For the text-containing cell, return its midpoint in (X, Y) coordinate format. 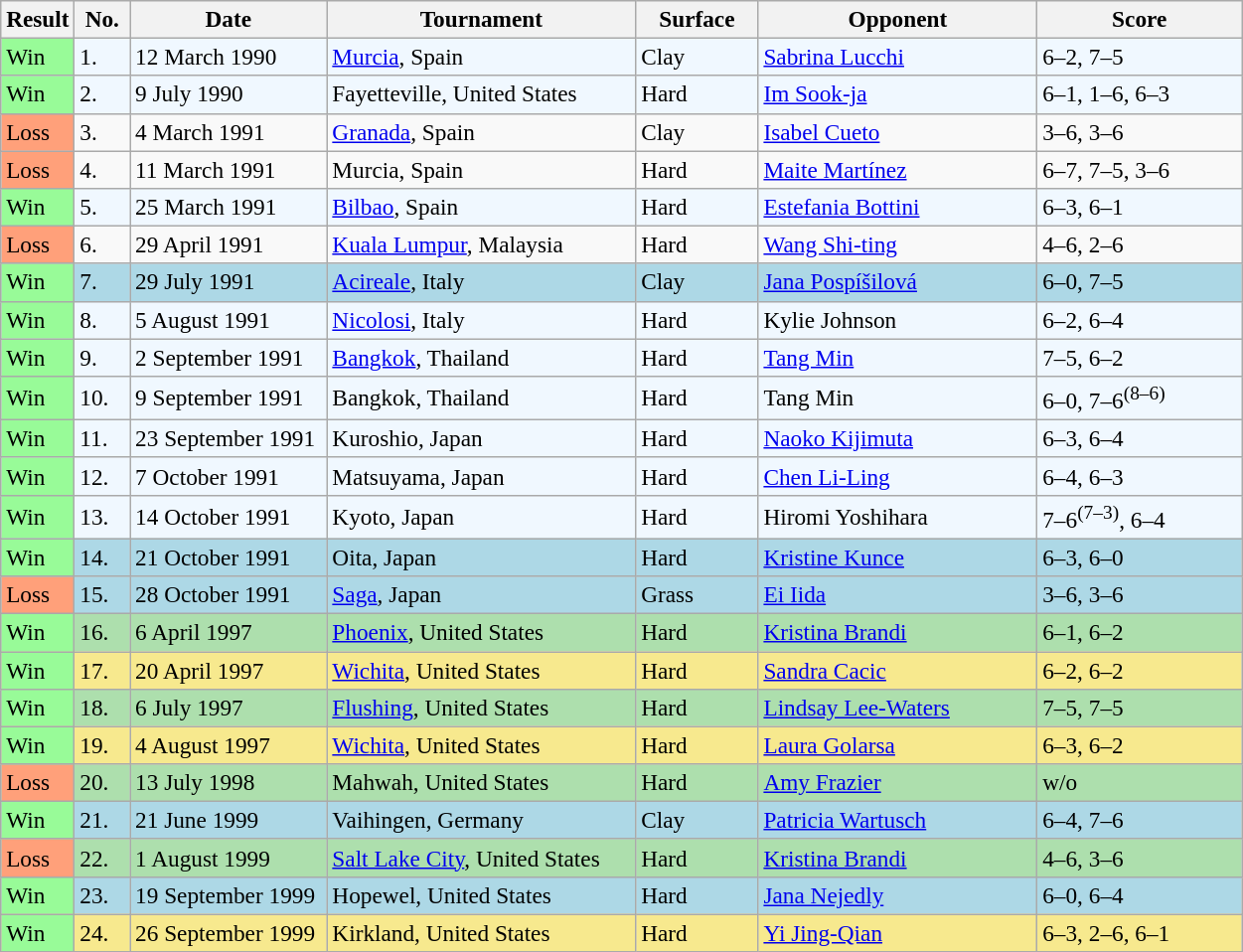
7–5, 6–2 (1140, 357)
17. (102, 670)
11. (102, 438)
7–5, 7–5 (1140, 708)
Surface (698, 19)
Kuala Lumpur, Malaysia (481, 244)
5 August 1991 (229, 320)
8. (102, 320)
4–6, 3–6 (1140, 858)
12. (102, 476)
13 July 1998 (229, 782)
6. (102, 244)
6–2, 6–2 (1140, 670)
Tournament (481, 19)
Kirkland, United States (481, 933)
1 August 1999 (229, 858)
Oita, Japan (481, 557)
4 March 1991 (229, 132)
6–1, 6–2 (1140, 632)
14. (102, 557)
6 April 1997 (229, 632)
Flushing, United States (481, 708)
Jana Pospíšilová (898, 282)
20. (102, 782)
13. (102, 517)
11 March 1991 (229, 169)
5. (102, 207)
6–2, 7–5 (1140, 57)
19. (102, 745)
29 July 1991 (229, 282)
Mahwah, United States (481, 782)
23. (102, 895)
6–7, 7–5, 3–6 (1140, 169)
6–2, 6–4 (1140, 320)
25 March 1991 (229, 207)
19 September 1999 (229, 895)
28 October 1991 (229, 595)
6–3, 2–6, 6–1 (1140, 933)
7. (102, 282)
Bilbao, Spain (481, 207)
Nicolosi, Italy (481, 320)
9 July 1990 (229, 94)
Lindsay Lee-Waters (898, 708)
1. (102, 57)
6–4, 7–6 (1140, 820)
Kuroshio, Japan (481, 438)
Maite Martínez (898, 169)
Hopewel, United States (481, 895)
Acireale, Italy (481, 282)
6–0, 7–6(8–6) (1140, 397)
6–4, 6–3 (1140, 476)
6–3, 6–4 (1140, 438)
Yi Jing-Qian (898, 933)
Matsuyama, Japan (481, 476)
4–6, 2–6 (1140, 244)
Score (1140, 19)
Hiromi Yoshihara (898, 517)
2 September 1991 (229, 357)
Patricia Wartusch (898, 820)
Granada, Spain (481, 132)
12 March 1990 (229, 57)
7–6(7–3), 6–4 (1140, 517)
15. (102, 595)
Estefania Bottini (898, 207)
Kylie Johnson (898, 320)
Ei Iida (898, 595)
2. (102, 94)
Fayetteville, United States (481, 94)
Laura Golarsa (898, 745)
Opponent (898, 19)
6–3, 6–1 (1140, 207)
Kyoto, Japan (481, 517)
18. (102, 708)
Kristine Kunce (898, 557)
Date (229, 19)
Saga, Japan (481, 595)
Amy Frazier (898, 782)
20 April 1997 (229, 670)
6–1, 1–6, 6–3 (1140, 94)
22. (102, 858)
Isabel Cueto (898, 132)
24. (102, 933)
14 October 1991 (229, 517)
21 June 1999 (229, 820)
6 July 1997 (229, 708)
w/o (1140, 782)
10. (102, 397)
21 October 1991 (229, 557)
26 September 1999 (229, 933)
16. (102, 632)
4 August 1997 (229, 745)
Grass (698, 595)
9 September 1991 (229, 397)
4. (102, 169)
Jana Nejedly (898, 895)
Result (38, 19)
Chen Li-Ling (898, 476)
Sandra Cacic (898, 670)
6–0, 6–4 (1140, 895)
Im Sook-ja (898, 94)
21. (102, 820)
9. (102, 357)
Sabrina Lucchi (898, 57)
No. (102, 19)
Wang Shi-ting (898, 244)
Naoko Kijimuta (898, 438)
Salt Lake City, United States (481, 858)
Phoenix, United States (481, 632)
23 September 1991 (229, 438)
29 April 1991 (229, 244)
6–3, 6–0 (1140, 557)
3. (102, 132)
Vaihingen, Germany (481, 820)
6–0, 7–5 (1140, 282)
6–3, 6–2 (1140, 745)
7 October 1991 (229, 476)
